Capture the cell that displays the provided text and extract its (X, Y) central coordinate. 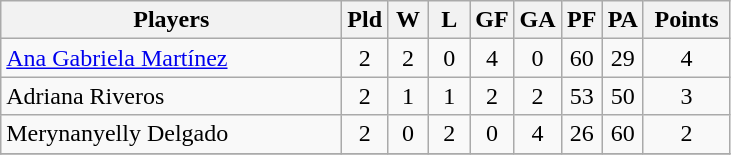
PF (582, 20)
Adriana Riveros (172, 96)
Merynanyelly Delgado (172, 134)
Players (172, 20)
PA (622, 20)
Points (686, 20)
L (450, 20)
Pld (365, 20)
Ana Gabriela Martínez (172, 58)
GA (538, 20)
3 (686, 96)
50 (622, 96)
29 (622, 58)
W (408, 20)
GF (492, 20)
26 (582, 134)
53 (582, 96)
